For the text-containing cell, return its midpoint in (X, Y) coordinate format. 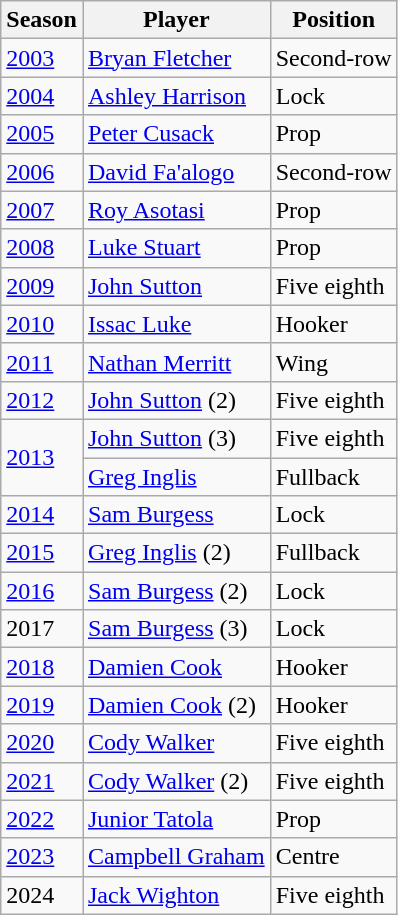
Greg Inglis (2) (176, 553)
2012 (42, 400)
Peter Cusack (176, 134)
2024 (42, 895)
2003 (42, 58)
2015 (42, 553)
Roy Asotasi (176, 210)
Position (334, 20)
2017 (42, 629)
David Fa'alogo (176, 172)
Campbell Graham (176, 857)
Sam Burgess (176, 515)
2004 (42, 96)
Jack Wighton (176, 895)
2021 (42, 781)
2007 (42, 210)
Damien Cook (2) (176, 705)
2011 (42, 362)
Luke Stuart (176, 248)
Greg Inglis (176, 477)
2010 (42, 324)
2005 (42, 134)
2020 (42, 743)
Nathan Merritt (176, 362)
Wing (334, 362)
Player (176, 20)
Damien Cook (176, 667)
2006 (42, 172)
Issac Luke (176, 324)
Cody Walker (176, 743)
2016 (42, 591)
Ashley Harrison (176, 96)
Sam Burgess (2) (176, 591)
John Sutton (3) (176, 438)
2014 (42, 515)
Cody Walker (2) (176, 781)
Centre (334, 857)
2022 (42, 819)
Season (42, 20)
2009 (42, 286)
Junior Tatola (176, 819)
2013 (42, 457)
2023 (42, 857)
John Sutton (176, 286)
John Sutton (2) (176, 400)
Bryan Fletcher (176, 58)
2019 (42, 705)
2018 (42, 667)
Sam Burgess (3) (176, 629)
2008 (42, 248)
